Pinpoint the cell where the given text exists, returning its (x, y) midpoint coordinate. 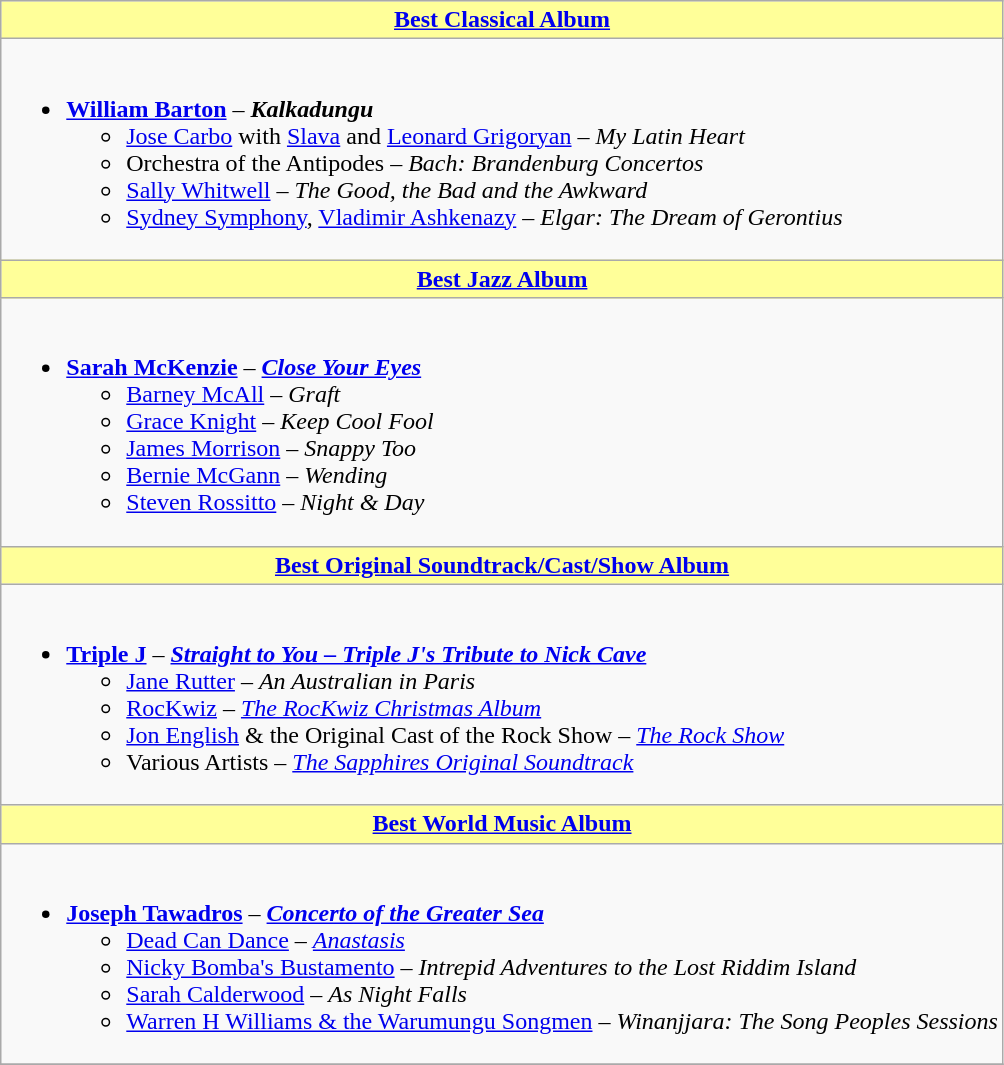
Best World Music Album (502, 824)
Best Classical Album (502, 20)
Best Original Soundtrack/Cast/Show Album (502, 565)
Best Jazz Album (502, 279)
